Scan for the cell matching the given text and deliver its [X, Y] coordinate at center. 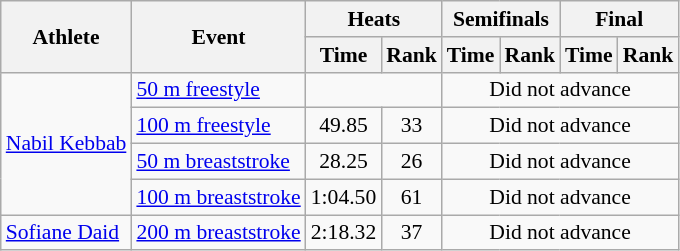
200 m breaststroke [218, 233]
50 m breaststroke [218, 162]
49.85 [344, 126]
Final [619, 19]
Sofiane Daid [66, 233]
Athlete [66, 36]
2:18.32 [344, 233]
100 m freestyle [218, 126]
Semifinals [501, 19]
37 [412, 233]
61 [412, 197]
1:04.50 [344, 197]
26 [412, 162]
Event [218, 36]
28.25 [344, 162]
Nabil Kebbab [66, 143]
100 m breaststroke [218, 197]
33 [412, 126]
50 m freestyle [218, 90]
Heats [374, 19]
